From the cell containing the given text, extract its center point as (X, Y) coordinate. 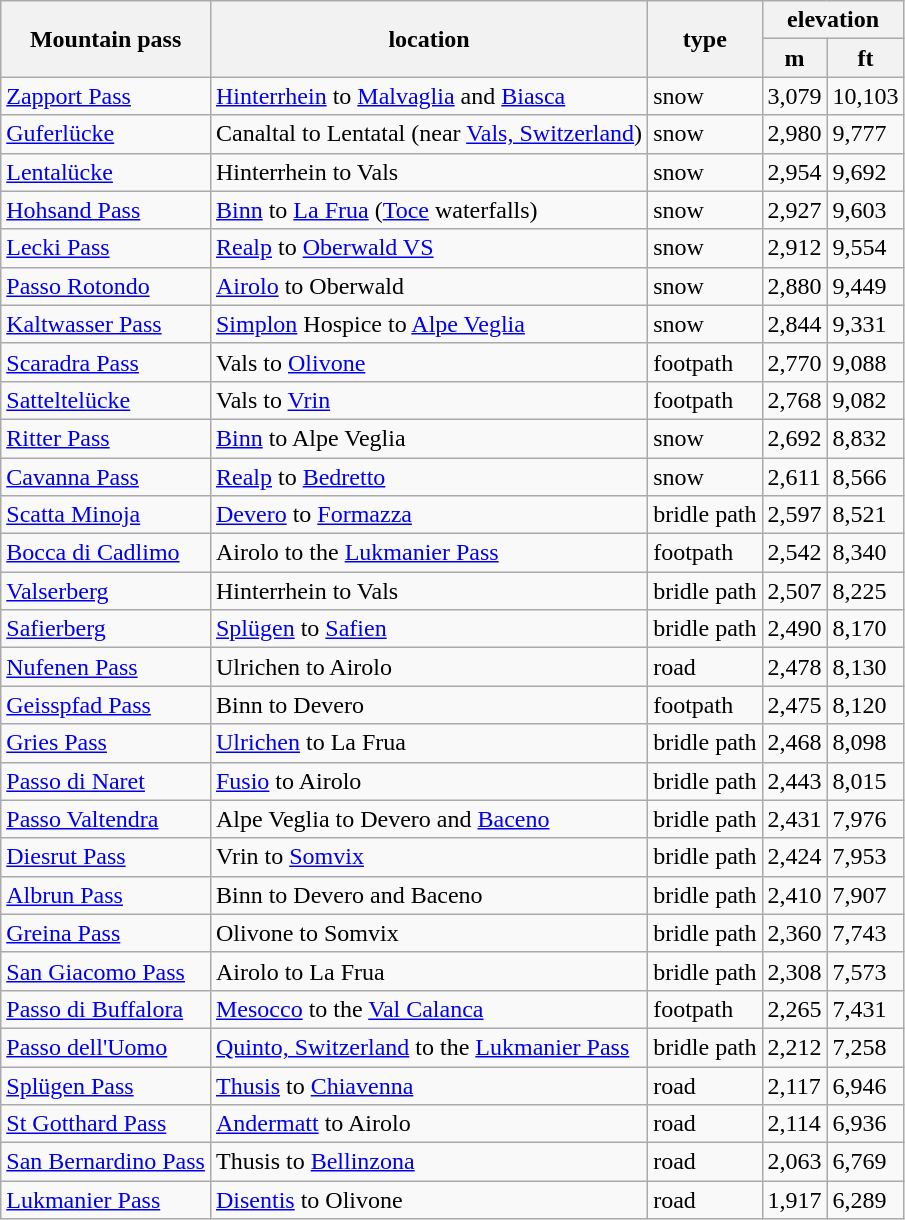
Realp to Oberwald VS (428, 248)
Safierberg (106, 629)
9,449 (866, 286)
Binn to Alpe Veglia (428, 438)
Olivone to Somvix (428, 933)
Canaltal to Lentatal (near Vals, Switzerland) (428, 134)
8,015 (866, 781)
Passo dell'Uomo (106, 1047)
9,692 (866, 172)
Guferlücke (106, 134)
9,082 (866, 400)
Lecki Pass (106, 248)
7,573 (866, 971)
Geisspfad Pass (106, 705)
San Bernardino Pass (106, 1162)
Satteltelücke (106, 400)
Nufenen Pass (106, 667)
6,289 (866, 1200)
2,980 (794, 134)
Vals to Vrin (428, 400)
Passo Valtendra (106, 819)
9,331 (866, 324)
7,743 (866, 933)
8,120 (866, 705)
2,912 (794, 248)
Lukmanier Pass (106, 1200)
6,769 (866, 1162)
2,597 (794, 515)
2,490 (794, 629)
8,098 (866, 743)
2,475 (794, 705)
Scatta Minoja (106, 515)
ft (866, 58)
8,521 (866, 515)
Realp to Bedretto (428, 477)
Disentis to Olivone (428, 1200)
8,225 (866, 591)
8,130 (866, 667)
7,976 (866, 819)
Alpe Veglia to Devero and Baceno (428, 819)
Valserberg (106, 591)
2,431 (794, 819)
Scaradra Pass (106, 362)
6,946 (866, 1085)
8,832 (866, 438)
9,603 (866, 210)
m (794, 58)
2,927 (794, 210)
Mesocco to the Val Calanca (428, 1009)
10,103 (866, 96)
Zapport Pass (106, 96)
location (428, 39)
Splügen Pass (106, 1085)
Bocca di Cadlimo (106, 553)
2,360 (794, 933)
Gries Pass (106, 743)
Diesrut Pass (106, 857)
Ulrichen to La Frua (428, 743)
6,936 (866, 1124)
Ulrichen to Airolo (428, 667)
2,768 (794, 400)
2,443 (794, 781)
7,907 (866, 895)
2,424 (794, 857)
Kaltwasser Pass (106, 324)
2,692 (794, 438)
Andermatt to Airolo (428, 1124)
9,554 (866, 248)
2,954 (794, 172)
Airolo to the Lukmanier Pass (428, 553)
8,566 (866, 477)
Binn to Devero and Baceno (428, 895)
2,410 (794, 895)
2,507 (794, 591)
2,212 (794, 1047)
1,917 (794, 1200)
2,611 (794, 477)
8,340 (866, 553)
Devero to Formazza (428, 515)
2,880 (794, 286)
Cavanna Pass (106, 477)
2,468 (794, 743)
Quinto, Switzerland to the Lukmanier Pass (428, 1047)
2,265 (794, 1009)
Splügen to Safien (428, 629)
Binn to La Frua (Toce waterfalls) (428, 210)
Passo Rotondo (106, 286)
2,770 (794, 362)
San Giacomo Pass (106, 971)
Ritter Pass (106, 438)
7,953 (866, 857)
7,431 (866, 1009)
8,170 (866, 629)
Binn to Devero (428, 705)
Hinterrhein to Malvaglia and Biasca (428, 96)
Airolo to Oberwald (428, 286)
2,844 (794, 324)
2,542 (794, 553)
2,114 (794, 1124)
St Gotthard Pass (106, 1124)
2,117 (794, 1085)
Vals to Olivone (428, 362)
Albrun Pass (106, 895)
Lentalücke (106, 172)
Simplon Hospice to Alpe Veglia (428, 324)
9,777 (866, 134)
Passo di Naret (106, 781)
Mountain pass (106, 39)
Thusis to Bellinzona (428, 1162)
Fusio to Airolo (428, 781)
Vrin to Somvix (428, 857)
2,063 (794, 1162)
7,258 (866, 1047)
Hohsand Pass (106, 210)
elevation (833, 20)
Greina Pass (106, 933)
3,079 (794, 96)
Thusis to Chiavenna (428, 1085)
Airolo to La Frua (428, 971)
2,308 (794, 971)
Passo di Buffalora (106, 1009)
9,088 (866, 362)
type (705, 39)
2,478 (794, 667)
